Detect which cell encompasses the target text, then output its (X, Y) center coordinate. 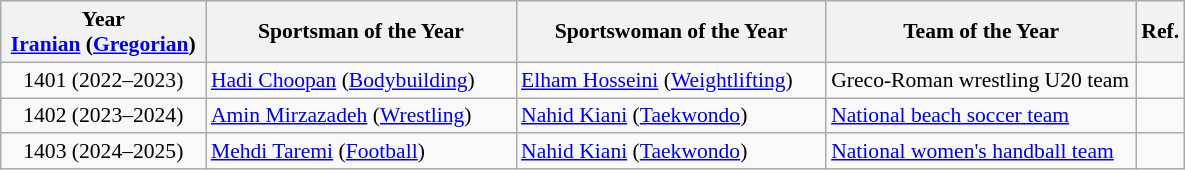
Sportswoman of the Year (671, 32)
Amin Mirzazadeh (Wrestling) (361, 116)
1402 (2023–2024) (104, 116)
Hadi Choopan (Bodybuilding) (361, 80)
National women's handball team (981, 152)
Greco-Roman wrestling U20 team (981, 80)
Sportsman of the Year (361, 32)
Ref. (1160, 32)
1401 (2022–2023) (104, 80)
National beach soccer team (981, 116)
Elham Hosseini (Weightlifting) (671, 80)
1403 (2024–2025) (104, 152)
Team of the Year (981, 32)
YearIranian (Gregorian) (104, 32)
Mehdi Taremi (Football) (361, 152)
